Identify which cell holds the provided text, then report its (x, y) central coordinate. 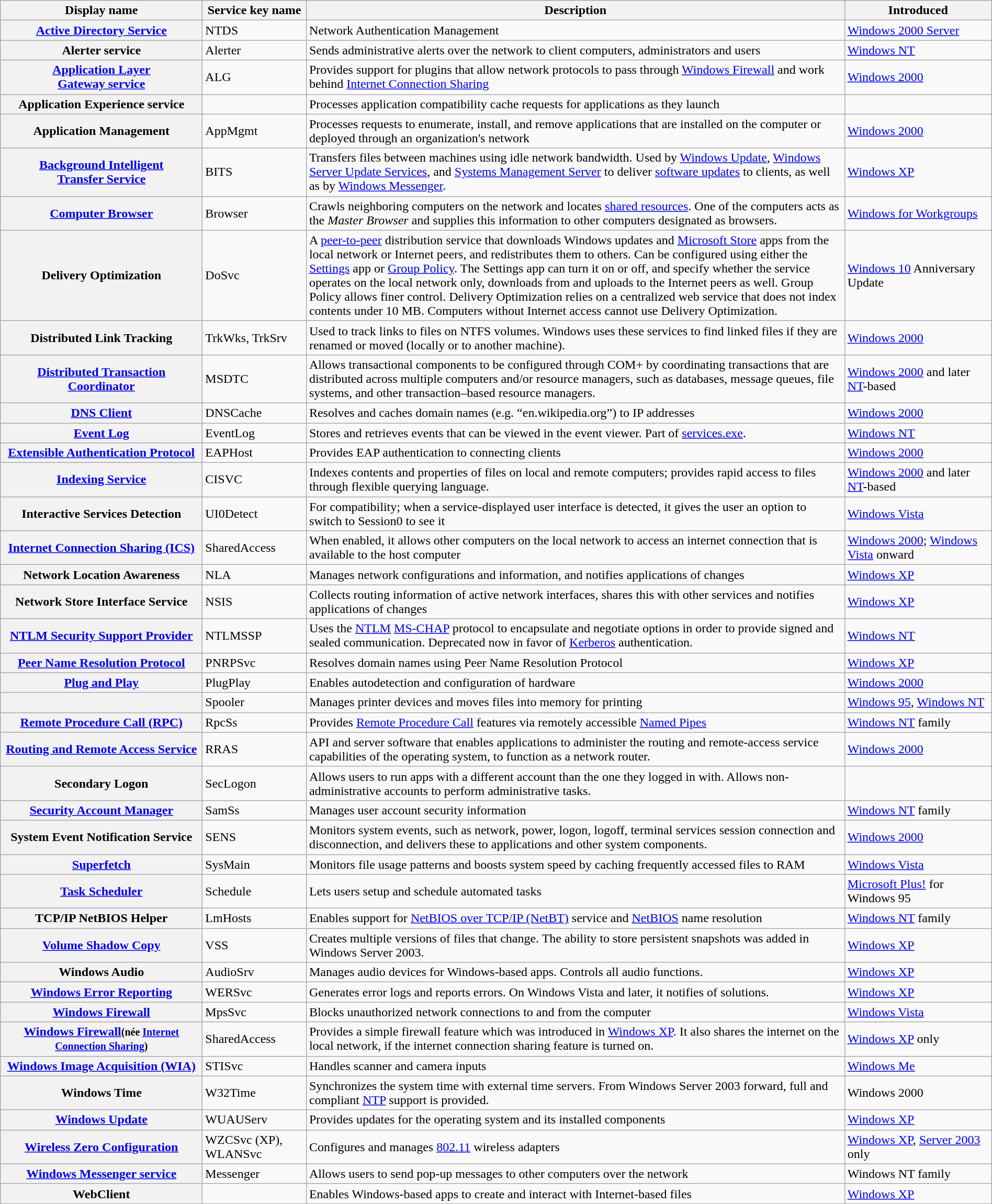
PlugPlay (254, 683)
UI0Detect (254, 514)
Windows Firewall (102, 1012)
EAPHost (254, 453)
Sends administrative alerts over the network to client computers, administrators and users (576, 50)
Application Management (102, 131)
SENS (254, 837)
WERSvc (254, 992)
NTDS (254, 30)
Background IntelligentTransfer Service (102, 172)
Monitors file usage patterns and boosts system speed by caching frequently accessed files to RAM (576, 865)
Synchronizes the system time with external time servers. From Windows Server 2003 forward, full and compliant NTP support is provided. (576, 1093)
Handles scanner and camera inputs (576, 1066)
System Event Notification Service (102, 837)
Allows users to send pop-up messages to other computers over the network (576, 1174)
Network Location Awareness (102, 575)
Delivery Optimization (102, 275)
Indexes contents and properties of files on local and remote computers; provides rapid access to files through flexible querying language. (576, 480)
Windows Firewall(née Internet Connection Sharing) (102, 1039)
Enables autodetection and configuration of hardware (576, 683)
BITS (254, 172)
Processes requests to enumerate, install, and remove applications that are installed on the computer or deployed through an organization's network (576, 131)
TrkWks, TrkSrv (254, 338)
Windows Image Acquisition (WIA) (102, 1066)
NTLMSSP (254, 636)
Windows 95, Windows NT (918, 702)
DNS Client (102, 413)
Windows XP only (918, 1039)
Processes application compatibility cache requests for applications as they launch (576, 104)
Windows Error Reporting (102, 992)
Enables Windows-based apps to create and interact with Internet-based files (576, 1194)
Microsoft Plus! for Windows 95 (918, 891)
MpsSvc (254, 1012)
Volume Shadow Copy (102, 946)
Stores and retrieves events that can be viewed in the event viewer. Part of services.exe. (576, 433)
Resolves domain names using Peer Name Resolution Protocol (576, 663)
Application Experience service (102, 104)
Provides EAP authentication to connecting clients (576, 453)
Windows 10 Anniversary Update (918, 275)
Spooler (254, 702)
WZCSvc (XP), WLANSvc (254, 1146)
Security Account Manager (102, 810)
Computer Browser (102, 213)
Windows XP, Server 2003 only (918, 1146)
Blocks unauthorized network connections to and from the computer (576, 1012)
WUAUServ (254, 1120)
Windows Messenger service (102, 1174)
Provides support for plugins that allow network protocols to pass through Windows Firewall and work behind Internet Connection Sharing (576, 77)
Windows Me (918, 1066)
Enables support for NetBIOS over TCP/IP (NetBT) service and NetBIOS name resolution (576, 918)
Superfetch (102, 865)
NSIS (254, 601)
Distributed TransactionCoordinator (102, 379)
Application LayerGateway service (102, 77)
Extensible Authentication Protocol (102, 453)
Description (576, 10)
Plug and Play (102, 683)
Service key name (254, 10)
PNRPSvc (254, 663)
Manages network configurations and information, and notifies applications of changes (576, 575)
Resolves and caches domain names (e.g. “en.wikipedia.org”) to IP addresses (576, 413)
Indexing Service (102, 480)
Windows Update (102, 1120)
VSS (254, 946)
Windows Audio (102, 972)
Manages printer devices and moves files into memory for printing (576, 702)
Alerter (254, 50)
Introduced (918, 10)
Windows Time (102, 1093)
Interactive Services Detection (102, 514)
For compatibility; when a service-displayed user interface is detected, it gives the user an option to switch to Session0 to see it (576, 514)
SecLogon (254, 783)
SamSs (254, 810)
Windows 2000 Server (918, 30)
Remote Procedure Call (RPC) (102, 722)
DNSCache (254, 413)
RpcSs (254, 722)
Distributed Link Tracking (102, 338)
Display name (102, 10)
Generates error logs and reports errors. On Windows Vista and later, it notifies of solutions. (576, 992)
Secondary Logon (102, 783)
Provides Remote Procedure Call features via remotely accessible Named Pipes (576, 722)
Manages audio devices for Windows-based apps. Controls all audio functions. (576, 972)
Configures and manages 802.11 wireless adapters (576, 1146)
Task Scheduler (102, 891)
Provides updates for the operating system and its installed components (576, 1120)
LmHosts (254, 918)
MSDTC (254, 379)
Peer Name Resolution Protocol (102, 663)
Browser (254, 213)
AppMgmt (254, 131)
Alerter service (102, 50)
Internet Connection Sharing (ICS) (102, 548)
SysMain (254, 865)
Lets users setup and schedule automated tasks (576, 891)
Event Log (102, 433)
Collects routing information of active network interfaces, shares this with other services and notifies applications of changes (576, 601)
NLA (254, 575)
TCP/IP NetBIOS Helper (102, 918)
STISvc (254, 1066)
DoSvc (254, 275)
Windows 2000; Windows Vista onward (918, 548)
NTLM Security Support Provider (102, 636)
Manages user account security information (576, 810)
Creates multiple versions of files that change. The ability to store persistent snapshots was added in Windows Server 2003. (576, 946)
W32Time (254, 1093)
Network Store Interface Service (102, 601)
CISVC (254, 480)
ALG (254, 77)
AudioSrv (254, 972)
EventLog (254, 433)
Routing and Remote Access Service (102, 749)
WebClient (102, 1194)
Windows for Workgroups (918, 213)
Wireless Zero Configuration (102, 1146)
Messenger (254, 1174)
Network Authentication Management (576, 30)
RRAS (254, 749)
When enabled, it allows other computers on the local network to access an internet connection that is available to the host computer (576, 548)
Active Directory Service (102, 30)
Schedule (254, 891)
